Scan for the cell matching the given text and deliver its [x, y] coordinate at center. 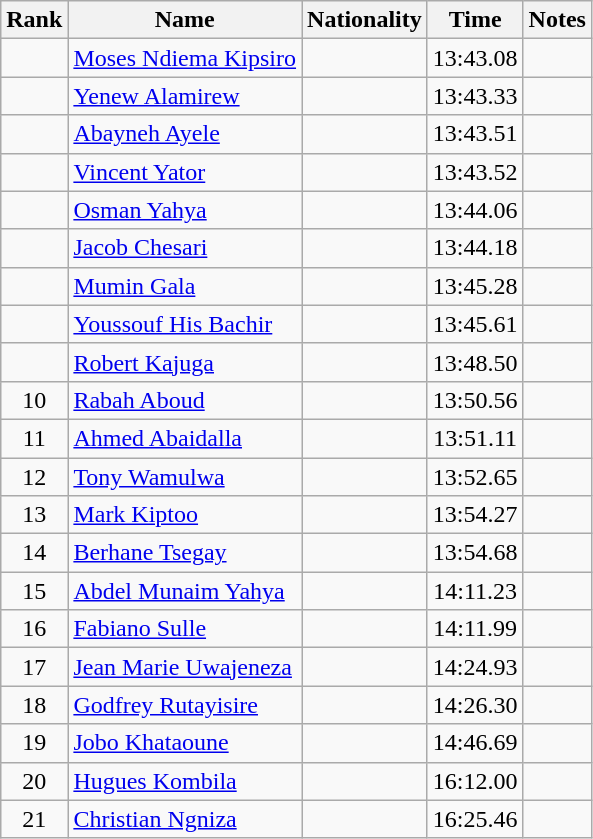
13:54.27 [475, 515]
13:43.52 [475, 172]
13:43.51 [475, 134]
Mumin Gala [185, 286]
11 [34, 438]
12 [34, 477]
10 [34, 400]
14:46.69 [475, 743]
Tony Wamulwa [185, 477]
13:43.33 [475, 96]
Hugues Kombila [185, 781]
Abdel Munaim Yahya [185, 591]
Name [185, 20]
Jacob Chesari [185, 248]
13:48.50 [475, 362]
16:12.00 [475, 781]
13:45.61 [475, 324]
Nationality [365, 20]
16 [34, 629]
Rabah Aboud [185, 400]
Robert Kajuga [185, 362]
Mark Kiptoo [185, 515]
13:50.56 [475, 400]
Yenew Alamirew [185, 96]
Ahmed Abaidalla [185, 438]
Jobo Khataoune [185, 743]
Vincent Yator [185, 172]
19 [34, 743]
Jean Marie Uwajeneza [185, 667]
18 [34, 705]
Christian Ngniza [185, 819]
13:44.06 [475, 210]
Godfrey Rutayisire [185, 705]
Notes [557, 20]
14 [34, 553]
17 [34, 667]
Osman Yahya [185, 210]
Berhane Tsegay [185, 553]
13:54.68 [475, 553]
13:43.08 [475, 58]
16:25.46 [475, 819]
Fabiano Sulle [185, 629]
13:44.18 [475, 248]
13:51.11 [475, 438]
15 [34, 591]
Moses Ndiema Kipsiro [185, 58]
Abayneh Ayele [185, 134]
21 [34, 819]
14:26.30 [475, 705]
13 [34, 515]
14:11.23 [475, 591]
Youssouf His Bachir [185, 324]
14:24.93 [475, 667]
13:45.28 [475, 286]
20 [34, 781]
Time [475, 20]
13:52.65 [475, 477]
14:11.99 [475, 629]
Rank [34, 20]
